Scan for the cell matching the given text and deliver its [x, y] coordinate at center. 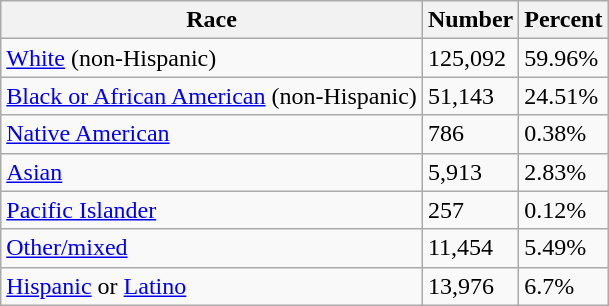
11,454 [470, 248]
6.7% [564, 286]
125,092 [470, 58]
5.49% [564, 248]
786 [470, 134]
Other/mixed [212, 248]
Hispanic or Latino [212, 286]
51,143 [470, 96]
Pacific Islander [212, 210]
Number [470, 20]
0.12% [564, 210]
5,913 [470, 172]
24.51% [564, 96]
Native American [212, 134]
2.83% [564, 172]
Black or African American (non-Hispanic) [212, 96]
Race [212, 20]
White (non-Hispanic) [212, 58]
Asian [212, 172]
Percent [564, 20]
13,976 [470, 286]
0.38% [564, 134]
257 [470, 210]
59.96% [564, 58]
